Capture the cell that displays the provided text and extract its [x, y] central coordinate. 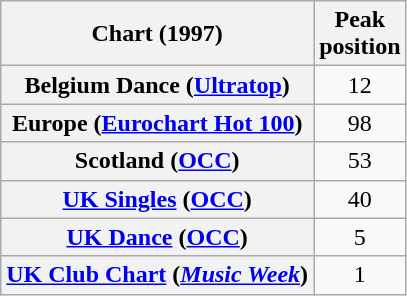
1 [360, 275]
98 [360, 123]
40 [360, 199]
Europe (Eurochart Hot 100) [158, 123]
Peakposition [360, 34]
Belgium Dance (Ultratop) [158, 85]
UK Club Chart (Music Week) [158, 275]
53 [360, 161]
5 [360, 237]
12 [360, 85]
UK Dance (OCC) [158, 237]
Chart (1997) [158, 34]
Scotland (OCC) [158, 161]
UK Singles (OCC) [158, 199]
